Extract the (x, y) coordinate from the center of the cell holding the provided text.  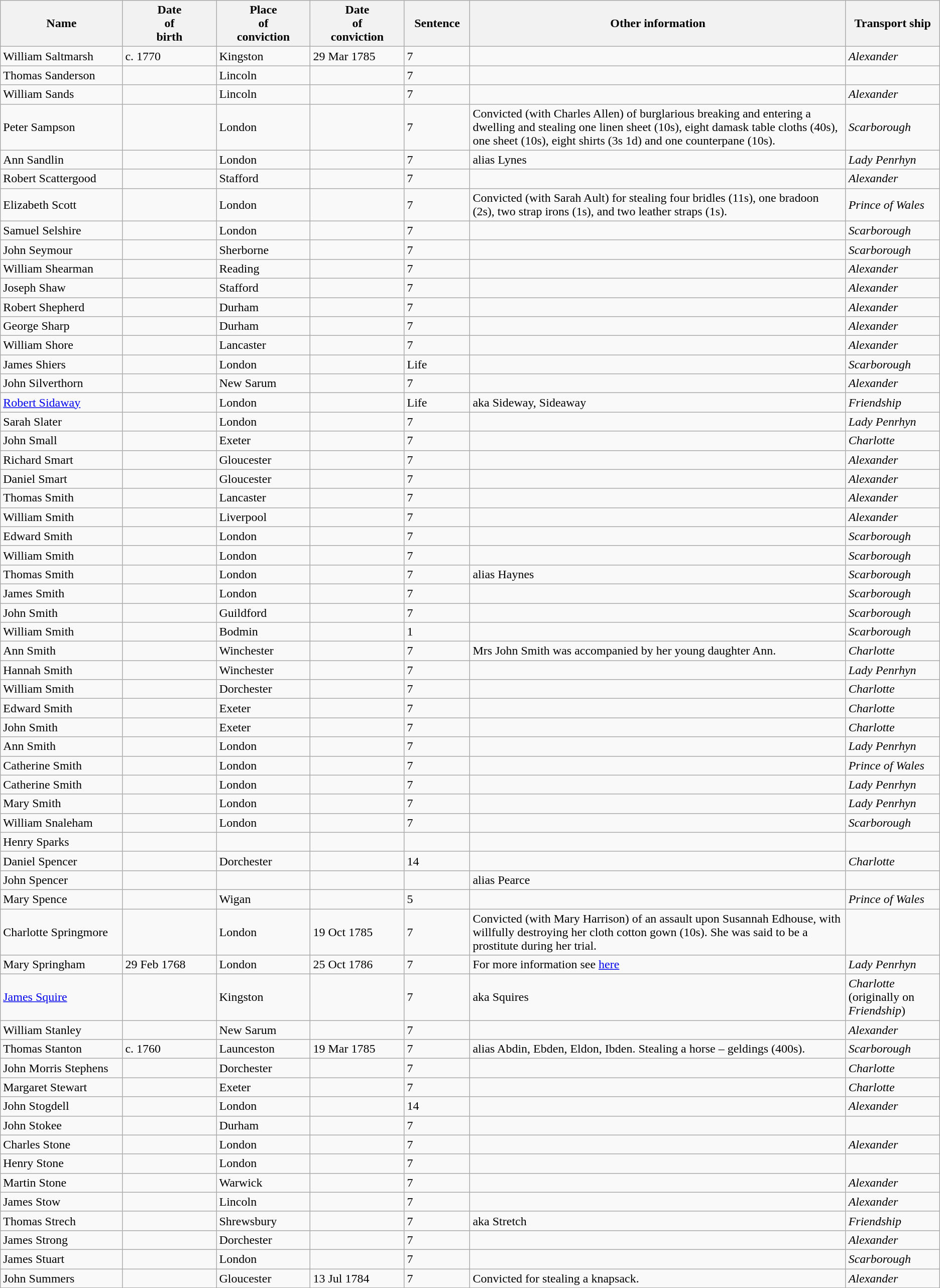
Thomas Strech (61, 1221)
Hannah Smith (61, 670)
Sarah Slater (61, 422)
Samuel Selshire (61, 230)
John Morris Stephens (61, 1068)
Bodmin (263, 632)
Launceston (263, 1049)
Convicted for stealing a knapsack. (658, 1278)
Daniel Smart (61, 479)
Henry Sparks (61, 842)
alias Haynes (658, 574)
John Summers (61, 1278)
Peter Sampson (61, 127)
alias Lynes (658, 160)
Richard Smart (61, 460)
Charles Stone (61, 1144)
William Shearman (61, 269)
Placeofconviction (263, 24)
William Shore (61, 345)
John Spencer (61, 880)
Dateofbirth (170, 24)
John Seymour (61, 249)
John Small (61, 441)
Other information (658, 24)
aka Squires (658, 997)
Mary Springham (61, 965)
Liverpool (263, 517)
James Strong (61, 1240)
Wigan (263, 899)
James Stow (61, 1202)
19 Mar 1785 (358, 1049)
1 (437, 632)
Mrs John Smith was accompanied by her young daughter Ann. (658, 651)
c. 1770 (170, 56)
William Snaleham (61, 823)
Name (61, 24)
Thomas Sanderson (61, 75)
aka Stretch (658, 1221)
19 Oct 1785 (358, 932)
25 Oct 1786 (358, 965)
29 Mar 1785 (358, 56)
Ann Sandlin (61, 160)
William Sands (61, 94)
Margaret Stewart (61, 1087)
Charlotte Springmore (61, 932)
Charlotte (originally on Friendship) (893, 997)
Elizabeth Scott (61, 205)
Warwick (263, 1183)
5 (437, 899)
Convicted (with Sarah Ault) for stealing four bridles (11s), one bradoon (2s), two strap irons (1s), and two leather straps (1s). (658, 205)
29 Feb 1768 (170, 965)
Guildford (263, 613)
William Stanley (61, 1030)
c. 1760 (170, 1049)
alias Pearce (658, 880)
Mary Spence (61, 899)
Henry Stone (61, 1164)
13 Jul 1784 (358, 1278)
aka Sideway, Sideaway (658, 403)
James Smith (61, 593)
George Sharp (61, 326)
Thomas Stanton (61, 1049)
Transport ship (893, 24)
Joseph Shaw (61, 288)
For more information see here (658, 965)
John Stogdell (61, 1106)
Shrewsbury (263, 1221)
Robert Shepherd (61, 307)
John Silverthorn (61, 383)
William Saltmarsh (61, 56)
Mary Smith (61, 804)
Daniel Spencer (61, 861)
James Stuart (61, 1259)
James Squire (61, 997)
Sherborne (263, 249)
James Shiers (61, 364)
Reading (263, 269)
John Stokee (61, 1125)
Robert Scattergood (61, 179)
Sentence (437, 24)
Robert Sidaway (61, 403)
Dateofconviction (358, 24)
alias Abdin, Ebden, Eldon, Ibden. Stealing a horse – geldings (400s). (658, 1049)
Martin Stone (61, 1183)
